Output the [x, y] coordinate of the center of the cell containing the given text.  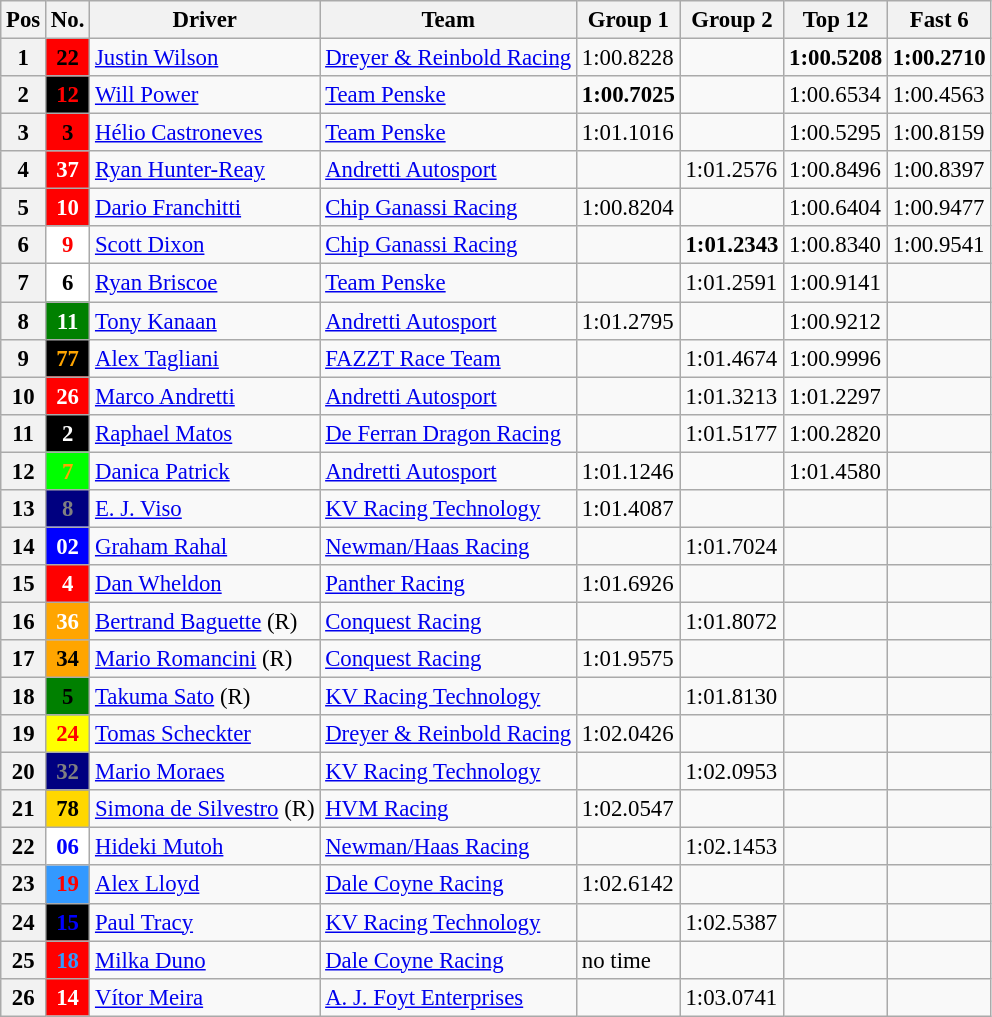
Pos [24, 20]
1:00.8397 [939, 170]
1:00.9996 [836, 358]
1:01.4674 [732, 358]
1:01.8130 [732, 697]
1:02.5387 [732, 922]
1:00.2820 [836, 433]
1:00.6404 [836, 208]
Justin Wilson [205, 58]
78 [68, 809]
Hideki Mutoh [205, 847]
1:00.5208 [836, 58]
1:03.0741 [732, 997]
1:01.2591 [732, 283]
1:01.7024 [732, 546]
De Ferran Dragon Racing [448, 433]
1:01.4087 [629, 509]
Milka Duno [205, 960]
17 [24, 659]
1:01.3213 [732, 396]
1:02.0547 [629, 809]
23 [24, 885]
Alex Lloyd [205, 885]
16 [24, 621]
20 [24, 772]
1:02.0953 [732, 772]
21 [24, 809]
77 [68, 358]
37 [68, 170]
HVM Racing [448, 809]
E. J. Viso [205, 509]
Group 2 [732, 20]
Hélio Castroneves [205, 133]
1:02.6142 [629, 885]
1:00.6534 [836, 95]
Mario Moraes [205, 772]
32 [68, 772]
1:01.2343 [732, 245]
FAZZT Race Team [448, 358]
06 [68, 847]
Graham Rahal [205, 546]
1:00.9541 [939, 245]
1:01.2576 [732, 170]
36 [68, 621]
Raphael Matos [205, 433]
1:00.8204 [629, 208]
A. J. Foyt Enterprises [448, 997]
1:00.5295 [836, 133]
1:01.9575 [629, 659]
1:00.9477 [939, 208]
Vítor Meira [205, 997]
Will Power [205, 95]
25 [24, 960]
Ryan Hunter-Reay [205, 170]
Alex Tagliani [205, 358]
13 [24, 509]
1:01.5177 [732, 433]
1:00.8159 [939, 133]
02 [68, 546]
Danica Patrick [205, 471]
Tomas Scheckter [205, 734]
1 [24, 58]
Driver [205, 20]
1:00.4563 [939, 95]
Team [448, 20]
Dario Franchitti [205, 208]
no time [629, 960]
Paul Tracy [205, 922]
1:02.1453 [732, 847]
Fast 6 [939, 20]
1:00.9141 [836, 283]
1:00.2710 [939, 58]
Dan Wheldon [205, 584]
1:00.7025 [629, 95]
Mario Romancini (R) [205, 659]
1:01.1016 [629, 133]
Panther Racing [448, 584]
Tony Kanaan [205, 321]
1:01.4580 [836, 471]
Marco Andretti [205, 396]
Group 1 [629, 20]
Takuma Sato (R) [205, 697]
1:01.1246 [629, 471]
34 [68, 659]
1:00.9212 [836, 321]
Simona de Silvestro (R) [205, 809]
1:01.2795 [629, 321]
Ryan Briscoe [205, 283]
1:00.8228 [629, 58]
Bertrand Baguette (R) [205, 621]
1:01.6926 [629, 584]
No. [68, 20]
Top 12 [836, 20]
1:01.2297 [836, 396]
1:00.8340 [836, 245]
Scott Dixon [205, 245]
1:01.8072 [732, 621]
1:00.8496 [836, 170]
1:02.0426 [629, 734]
